Capture the cell that displays the provided text and extract its [X, Y] central coordinate. 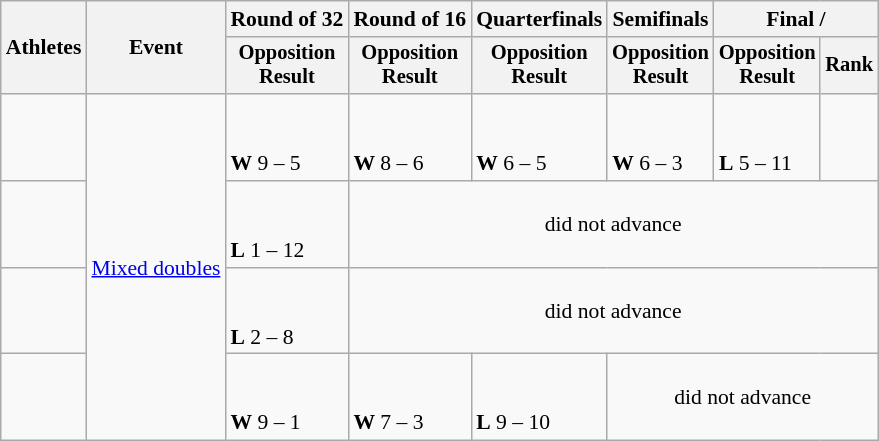
L 9 – 10 [539, 398]
W 8 – 6 [410, 138]
L 1 – 12 [286, 224]
W 7 – 3 [410, 398]
Round of 16 [410, 19]
Athletes [44, 48]
Quarterfinals [539, 19]
Mixed doubles [156, 267]
L 2 – 8 [286, 312]
Final / [796, 19]
W 9 – 5 [286, 138]
W 6 – 3 [660, 138]
W 6 – 5 [539, 138]
Rank [849, 66]
Event [156, 48]
Semifinals [660, 19]
W 9 – 1 [286, 398]
L 5 – 11 [768, 138]
Round of 32 [286, 19]
